For the text-containing cell, return its midpoint in (x, y) coordinate format. 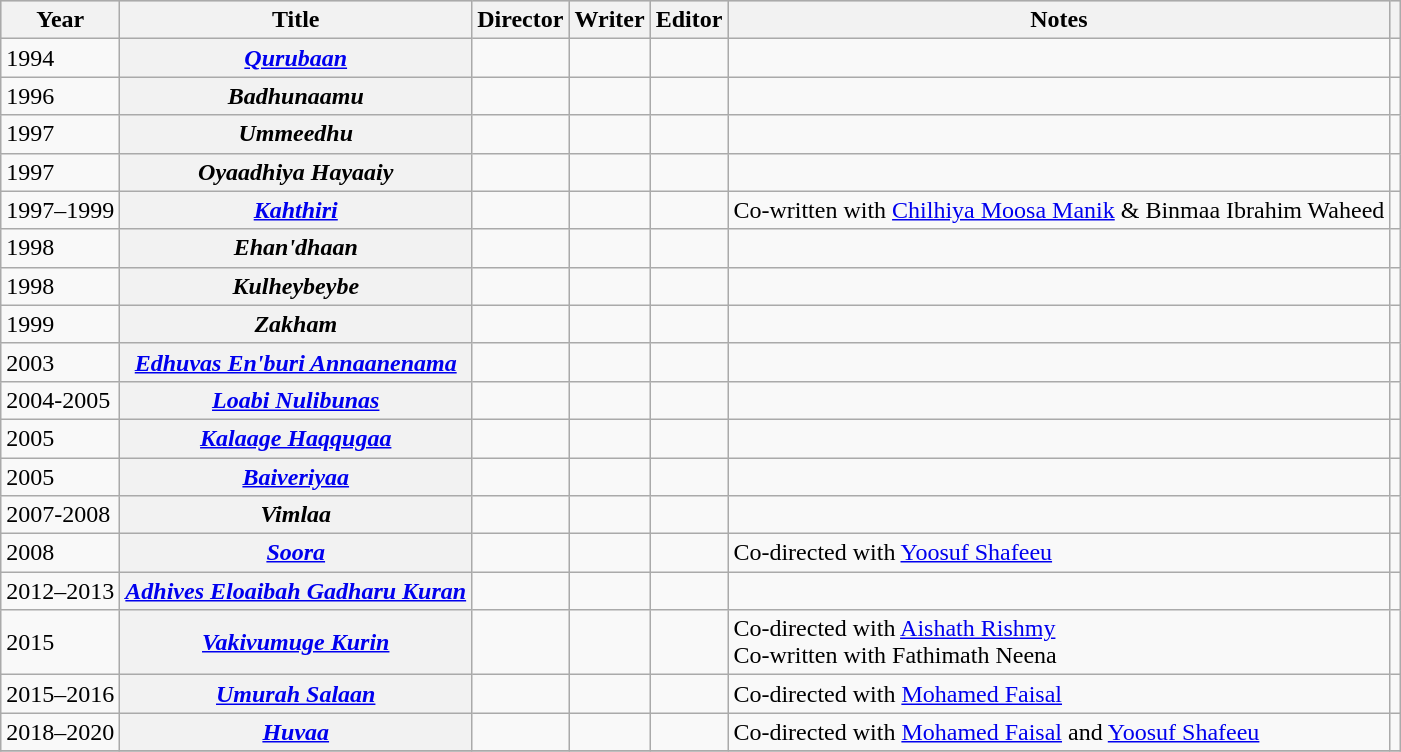
Kalaage Haqqugaa (296, 438)
Kulheybeybe (296, 286)
Adhives Eloaibah Gadharu Kuran (296, 591)
Title (296, 20)
1994 (60, 58)
Huvaa (296, 732)
2007-2008 (60, 515)
Vimlaa (296, 515)
Edhuvas En'buri Annaanenama (296, 362)
2004-2005 (60, 400)
2015 (60, 642)
Qurubaan (296, 58)
2015–2016 (60, 694)
Baiveriyaa (296, 477)
Loabi Nulibunas (296, 400)
2018–2020 (60, 732)
1999 (60, 324)
Umurah Salaan (296, 694)
1997–1999 (60, 210)
Co-directed with Mohamed Faisal and Yoosuf Shafeeu (1059, 732)
Director (520, 20)
Co-directed with Mohamed Faisal (1059, 694)
1996 (60, 96)
Editor (689, 20)
2003 (60, 362)
Soora (296, 553)
Writer (610, 20)
Ummeedhu (296, 134)
Zakham (296, 324)
Co-directed with Aishath RishmyCo-written with Fathimath Neena (1059, 642)
Co-written with Chilhiya Moosa Manik & Binmaa Ibrahim Waheed (1059, 210)
Badhunaamu (296, 96)
Oyaadhiya Hayaaiy (296, 172)
Co-directed with Yoosuf Shafeeu (1059, 553)
Vakivumuge Kurin (296, 642)
2012–2013 (60, 591)
2008 (60, 553)
Year (60, 20)
Ehan'dhaan (296, 248)
Notes (1059, 20)
Kahthiri (296, 210)
